Return (X, Y) of the center of cell containing provided text 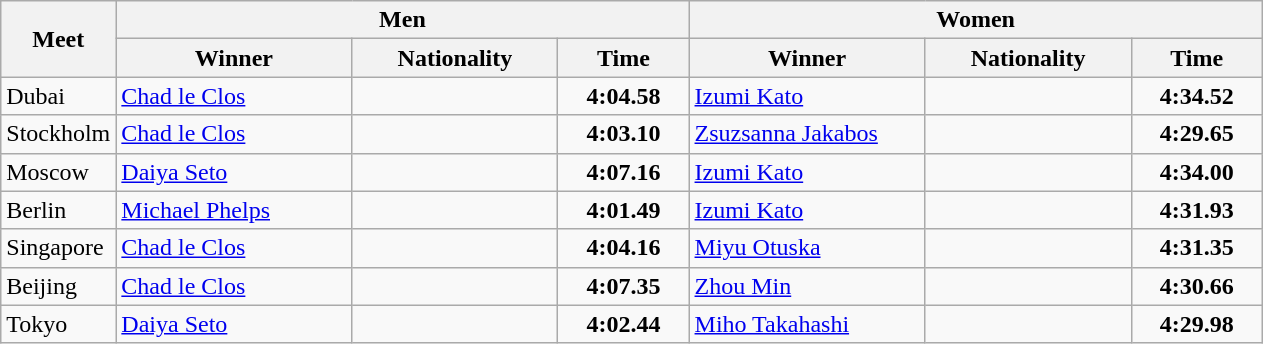
Moscow (58, 172)
4:01.49 (624, 210)
4:34.00 (1196, 172)
4:30.66 (1196, 286)
Tokyo (58, 324)
4:29.65 (1196, 134)
4:34.52 (1196, 96)
Miho Takahashi (807, 324)
4:03.10 (624, 134)
4:07.35 (624, 286)
Miyu Otuska (807, 248)
4:04.16 (624, 248)
Singapore (58, 248)
4:07.16 (624, 172)
Dubai (58, 96)
Michael Phelps (234, 210)
Berlin (58, 210)
4:02.44 (624, 324)
4:31.35 (1196, 248)
Stockholm (58, 134)
Women (976, 20)
4:29.98 (1196, 324)
Zhou Min (807, 286)
Zsuzsanna Jakabos (807, 134)
4:31.93 (1196, 210)
Meet (58, 39)
Men (402, 20)
Beijing (58, 286)
4:04.58 (624, 96)
